Locate the cell with the specified text and output its [X, Y] center coordinate. 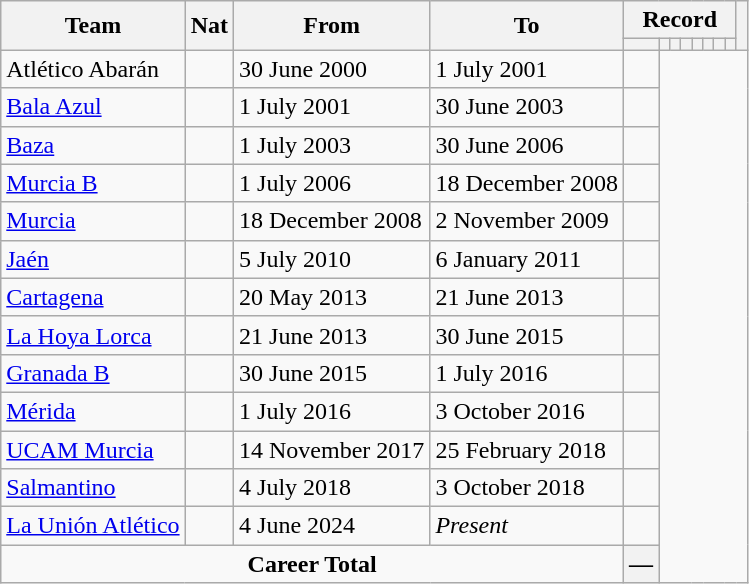
5 July 2010 [332, 259]
Baza [93, 145]
Atlético Abarán [93, 69]
Mérida [93, 411]
Jaén [93, 259]
— [642, 564]
To [527, 26]
20 May 2013 [332, 297]
6 January 2011 [527, 259]
2 November 2009 [527, 221]
30 June 2006 [527, 145]
Murcia B [93, 183]
3 October 2018 [527, 488]
Team [93, 26]
1 July 2006 [332, 183]
30 June 2000 [332, 69]
Granada B [93, 373]
Nat [209, 26]
Cartagena [93, 297]
From [332, 26]
La Unión Atlético [93, 526]
4 June 2024 [332, 526]
Bala Azul [93, 107]
4 July 2018 [332, 488]
La Hoya Lorca [93, 335]
30 June 2003 [527, 107]
3 October 2016 [527, 411]
Career Total [312, 564]
1 July 2003 [332, 145]
UCAM Murcia [93, 449]
Present [527, 526]
Salmantino [93, 488]
14 November 2017 [332, 449]
Record [680, 20]
Murcia [93, 221]
25 February 2018 [527, 449]
